Identify which cell holds the provided text, then report its (X, Y) central coordinate. 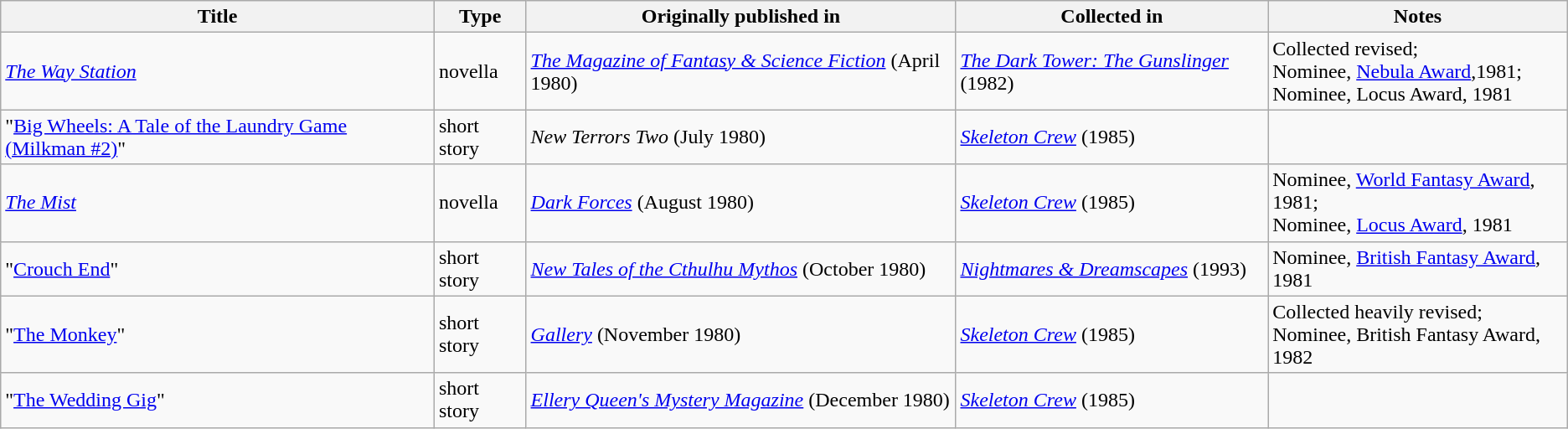
Collected revised;Nominee, Nebula Award,1981;Nominee, Locus Award, 1981 (1418, 71)
Notes (1418, 17)
New Terrors Two (July 1980) (740, 137)
Ellery Queen's Mystery Magazine (December 1980) (740, 401)
New Tales of the Cthulhu Mythos (October 1980) (740, 268)
The Mist (218, 203)
The Dark Tower: The Gunslinger (1982) (1112, 71)
"The Monkey" (218, 334)
Nominee, World Fantasy Award, 1981;Nominee, Locus Award, 1981 (1418, 203)
Title (218, 17)
Originally published in (740, 17)
Nominee, British Fantasy Award, 1981 (1418, 268)
Type (480, 17)
Collected in (1112, 17)
"The Wedding Gig" (218, 401)
The Way Station (218, 71)
Dark Forces (August 1980) (740, 203)
Nightmares & Dreamscapes (1993) (1112, 268)
The Magazine of Fantasy & Science Fiction (April 1980) (740, 71)
Gallery (November 1980) (740, 334)
"Big Wheels: A Tale of the Laundry Game (Milkman #2)" (218, 137)
Collected heavily revised;Nominee, British Fantasy Award, 1982 (1418, 334)
"Crouch End" (218, 268)
